Detect which cell encompasses the target text, then output its [x, y] center coordinate. 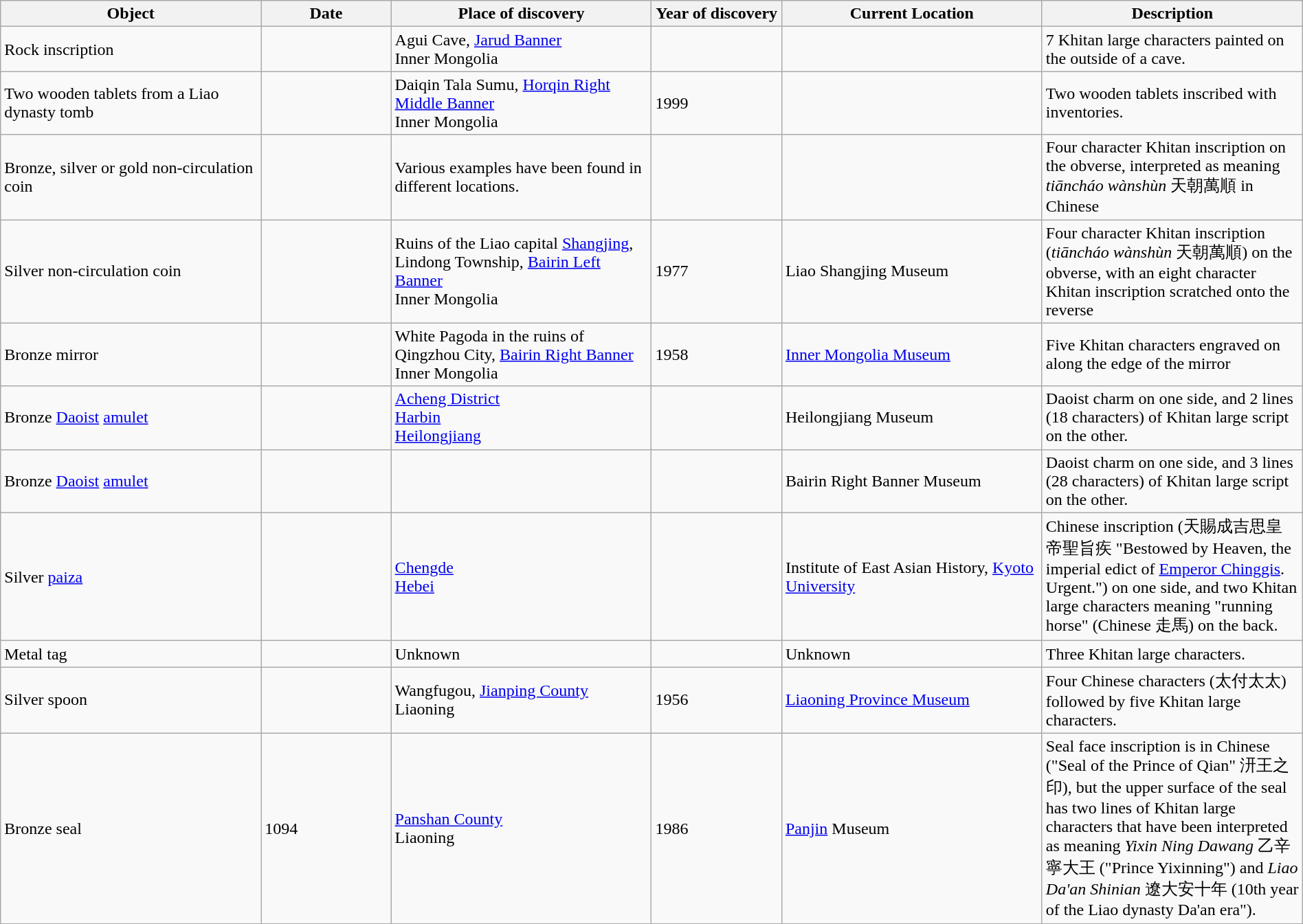
Rock inscription [131, 49]
Silver spoon [131, 701]
Metal tag [131, 654]
Heilongjiang Museum [911, 418]
Four Chinese characters (太付太太) followed by five Khitan large characters. [1172, 701]
Bairin Right Banner Museum [911, 481]
Ruins of the Liao capital Shangjing, Lindong Township, Bairin Left BannerInner Mongolia [521, 272]
Description [1172, 14]
Bronze mirror [131, 354]
Four character Khitan inscription on the obverse, interpreted as meaning tiāncháo wànshùn 天朝萬順 in Chinese [1172, 177]
Silver non-circulation coin [131, 272]
1956 [716, 701]
ChengdeHebei [521, 577]
1094 [326, 829]
Five Khitan characters engraved on along the edge of the mirror [1172, 354]
1977 [716, 272]
Place of discovery [521, 14]
Liao Shangjing Museum [911, 272]
Silver paiza [131, 577]
Inner Mongolia Museum [911, 354]
Three Khitan large characters. [1172, 654]
Current Location [911, 14]
Bronze seal [131, 829]
Liaoning Province Museum [911, 701]
1958 [716, 354]
Daoist charm on one side, and 2 lines (18 characters) of Khitan large script on the other. [1172, 418]
1986 [716, 829]
Four character Khitan inscription (tiāncháo wànshùn 天朝萬順) on the obverse, with an eight character Khitan inscription scratched onto the reverse [1172, 272]
Various examples have been found in different locations. [521, 177]
Agui Cave, Jarud BannerInner Mongolia [521, 49]
Bronze, silver or gold non-circulation coin [131, 177]
Year of discovery [716, 14]
1999 [716, 103]
Object [131, 14]
Institute of East Asian History, Kyoto University [911, 577]
Date [326, 14]
Acheng DistrictHarbinHeilongjiang [521, 418]
Panjin Museum [911, 829]
White Pagoda in the ruins of Qingzhou City, Bairin Right BannerInner Mongolia [521, 354]
Wangfugou, Jianping CountyLiaoning [521, 701]
7 Khitan large characters painted on the outside of a cave. [1172, 49]
Two wooden tablets from a Liao dynasty tomb [131, 103]
Two wooden tablets inscribed with inventories. [1172, 103]
Daiqin Tala Sumu, Horqin Right Middle BannerInner Mongolia [521, 103]
Daoist charm on one side, and 3 lines (28 characters) of Khitan large script on the other. [1172, 481]
Panshan CountyLiaoning [521, 829]
